Find where the given text appears and provide that cell's center as (X, Y) coordinate. 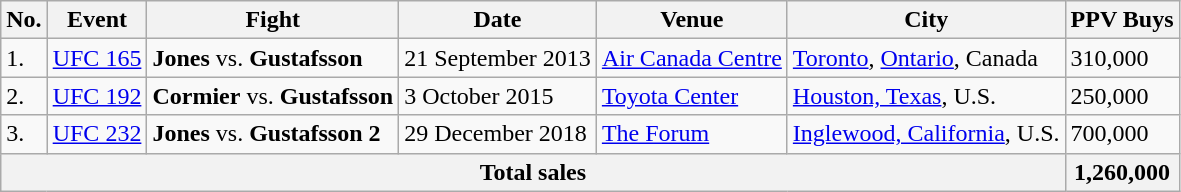
250,000 (1122, 96)
Inglewood, California, U.S. (926, 134)
29 December 2018 (498, 134)
2. (24, 96)
1. (24, 58)
UFC 232 (97, 134)
310,000 (1122, 58)
PPV Buys (1122, 20)
UFC 165 (97, 58)
Venue (692, 20)
Event (97, 20)
3. (24, 134)
Jones vs. Gustafsson 2 (273, 134)
UFC 192 (97, 96)
Air Canada Centre (692, 58)
Cormier vs. Gustafsson (273, 96)
Jones vs. Gustafsson (273, 58)
700,000 (1122, 134)
3 October 2015 (498, 96)
1,260,000 (1122, 172)
Houston, Texas, U.S. (926, 96)
City (926, 20)
The Forum (692, 134)
Total sales (533, 172)
Date (498, 20)
Toyota Center (692, 96)
Toronto, Ontario, Canada (926, 58)
Fight (273, 20)
21 September 2013 (498, 58)
No. (24, 20)
